Pinpoint the cell where the given text exists, returning its (X, Y) midpoint coordinate. 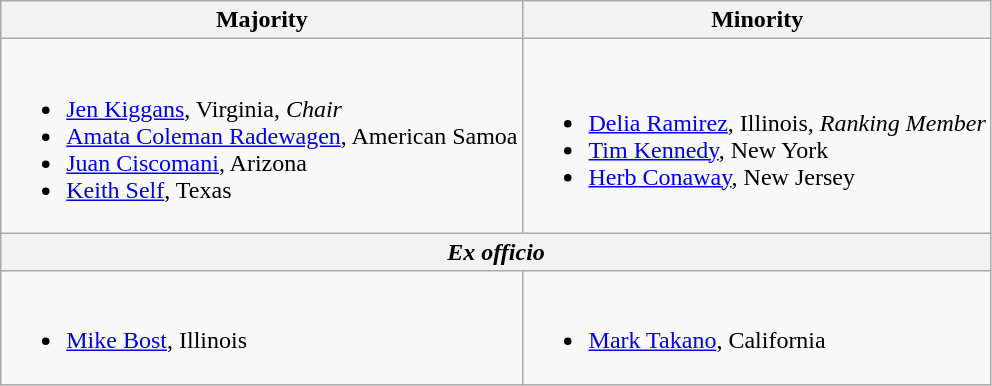
Mark Takano, California (757, 328)
Majority (262, 20)
Ex officio (496, 252)
Jen Kiggans, Virginia, ChairAmata Coleman Radewagen, American SamoaJuan Ciscomani, ArizonaKeith Self, Texas (262, 136)
Mike Bost, Illinois (262, 328)
Minority (757, 20)
Delia Ramirez, Illinois, Ranking MemberTim Kennedy, New YorkHerb Conaway, New Jersey (757, 136)
